Detect which cell encompasses the target text, then output its [X, Y] center coordinate. 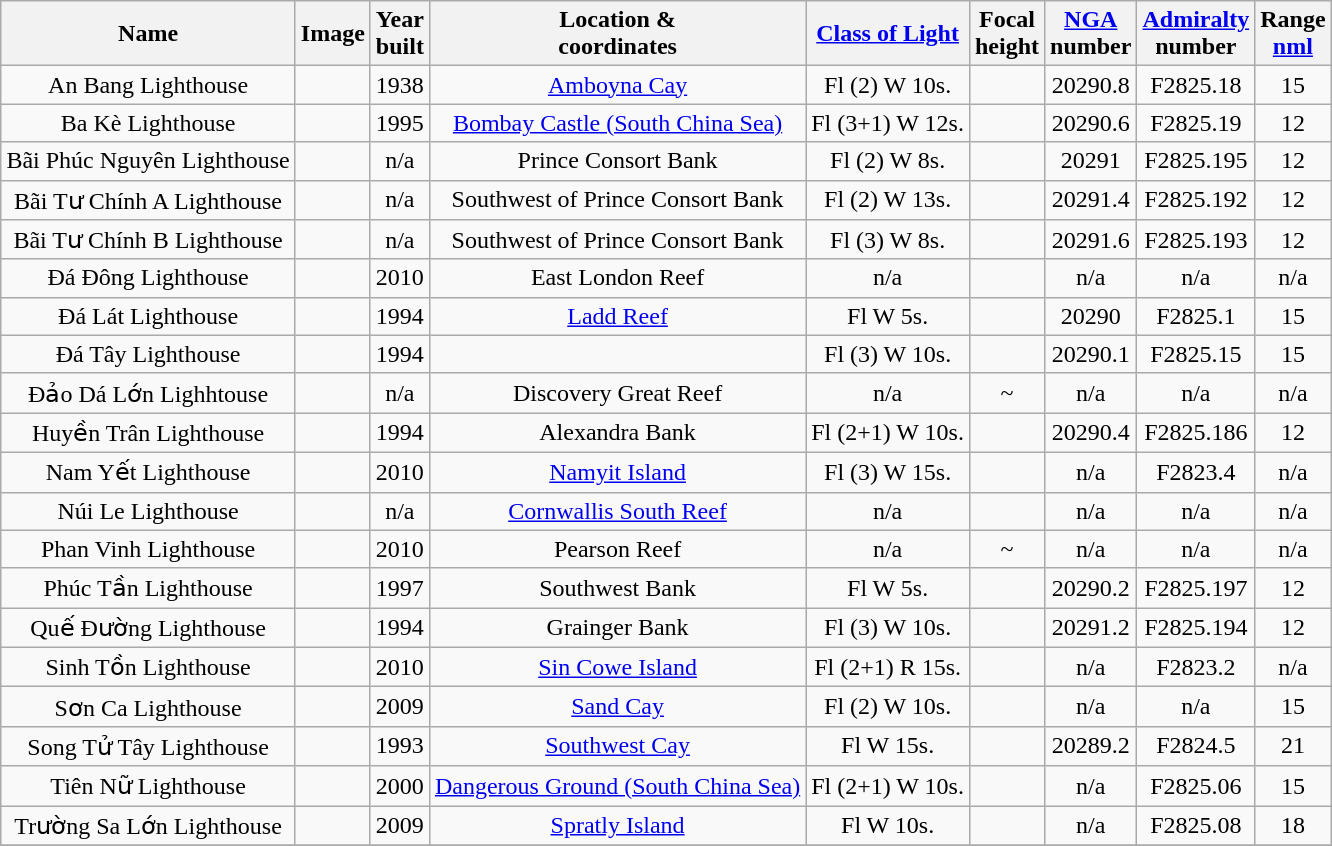
Southwest Cay [617, 746]
Bãi Tư Chính B Lighthouse [148, 240]
Fl (2) W 8s. [888, 161]
Southwest Bank [617, 588]
1938 [400, 85]
Đá Lát Lighthouse [148, 316]
20291 [1091, 161]
Quế Đường Lighthouse [148, 628]
F2825.186 [1196, 433]
Fl (3) W 15s. [888, 472]
Song Tử Tây Lighthouse [148, 746]
F2823.4 [1196, 472]
Đá Tây Lighthouse [148, 354]
Bãi Tư Chính A Lighthouse [148, 200]
Sinh Tồn Lighthouse [148, 667]
Amboyna Cay [617, 85]
Focalheight [1006, 34]
20290.8 [1091, 85]
Cornwallis South Reef [617, 511]
20291.4 [1091, 200]
1993 [400, 746]
Location & coordinates [617, 34]
F2825.1 [1196, 316]
Fl (3+1) W 12s. [888, 123]
20290.6 [1091, 123]
21 [1293, 746]
Fl W 15s. [888, 746]
F2825.197 [1196, 588]
20289.2 [1091, 746]
Trường Sa Lớn Lighthouse [148, 826]
Núi Le Lighthouse [148, 511]
Đảo Dá Lớn Lighhtouse [148, 393]
An Bang Lighthouse [148, 85]
Spratly Island [617, 826]
Phúc Tần Lighthouse [148, 588]
Fl W 10s. [888, 826]
Pearson Reef [617, 549]
20290.2 [1091, 588]
F2825.08 [1196, 826]
Bombay Castle (South China Sea) [617, 123]
Class of Light [888, 34]
F2825.192 [1196, 200]
Đá Đông Lighthouse [148, 278]
Name [148, 34]
F2825.193 [1196, 240]
F2825.19 [1196, 123]
F2825.195 [1196, 161]
1997 [400, 588]
2000 [400, 786]
Alexandra Bank [617, 433]
20290.1 [1091, 354]
Ladd Reef [617, 316]
Admiraltynumber [1196, 34]
Phan Vinh Lighthouse [148, 549]
20290.4 [1091, 433]
20291.6 [1091, 240]
Fl (2+1) R 15s. [888, 667]
Tiên Nữ Lighthouse [148, 786]
F2825.06 [1196, 786]
Yearbuilt [400, 34]
Namyit Island [617, 472]
F2825.18 [1196, 85]
Sơn Ca Lighthouse [148, 707]
F2825.15 [1196, 354]
20290 [1091, 316]
1995 [400, 123]
Nam Yết Lighthouse [148, 472]
Sand Cay [617, 707]
Fl (3) W 8s. [888, 240]
Prince Consort Bank [617, 161]
East London Reef [617, 278]
F2825.194 [1196, 628]
Ba Kè Lighthouse [148, 123]
Rangenml [1293, 34]
Bãi Phúc Nguyên Lighthouse [148, 161]
F2823.2 [1196, 667]
Sin Cowe Island [617, 667]
20291.2 [1091, 628]
Huyền Trân Lighthouse [148, 433]
F2824.5 [1196, 746]
NGAnumber [1091, 34]
Image [332, 34]
Grainger Bank [617, 628]
Fl (2) W 13s. [888, 200]
Discovery Great Reef [617, 393]
18 [1293, 826]
Dangerous Ground (South China Sea) [617, 786]
